Determine the (X, Y) coordinate at the center of the cell enclosing the given text.  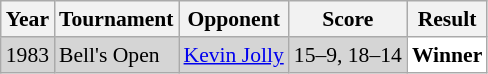
Result (448, 19)
Winner (448, 55)
Year (28, 19)
15–9, 18–14 (348, 55)
Score (348, 19)
Opponent (234, 19)
1983 (28, 55)
Tournament (116, 19)
Kevin Jolly (234, 55)
Bell's Open (116, 55)
